Return [x, y] of the center of cell containing provided text 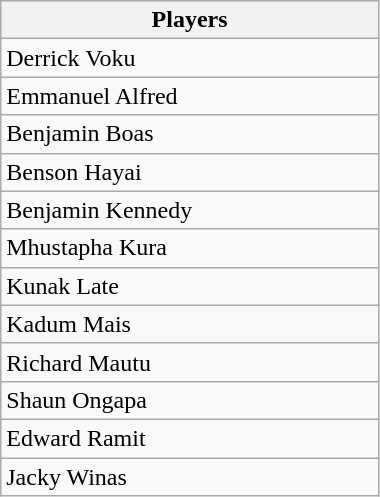
Benjamin Kennedy [190, 210]
Richard Mautu [190, 362]
Mhustapha Kura [190, 248]
Shaun Ongapa [190, 400]
Kadum Mais [190, 324]
Derrick Voku [190, 58]
Benjamin Boas [190, 134]
Benson Hayai [190, 172]
Kunak Late [190, 286]
Jacky Winas [190, 477]
Edward Ramit [190, 438]
Emmanuel Alfred [190, 96]
Players [190, 20]
